Find where the given text appears and provide that cell's center as [X, Y] coordinate. 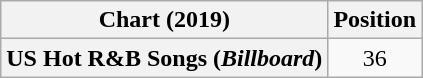
US Hot R&B Songs (Billboard) [164, 58]
Chart (2019) [164, 20]
Position [375, 20]
36 [375, 58]
